From the cell containing the given text, extract its center point as (x, y) coordinate. 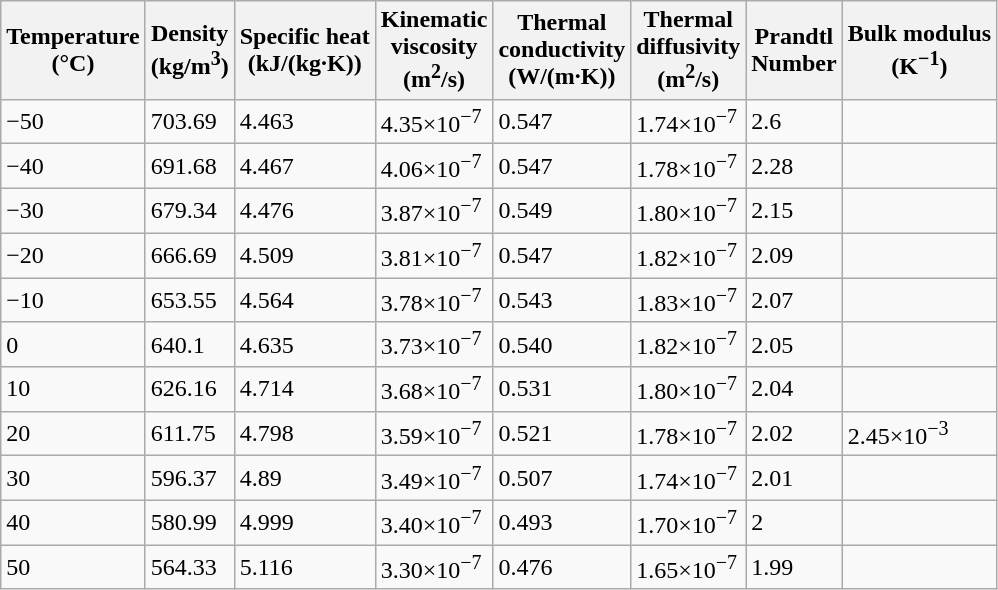
50 (73, 568)
4.06×10−7 (434, 166)
611.75 (190, 434)
0.493 (562, 522)
0.521 (562, 434)
Thermalconductivity(W/(m·K)) (562, 50)
Kinematicviscosity(m2/s) (434, 50)
564.33 (190, 568)
580.99 (190, 522)
40 (73, 522)
2 (794, 522)
3.78×10−7 (434, 300)
10 (73, 390)
4.463 (304, 122)
3.49×10−7 (434, 478)
Bulk modulus(K−1) (919, 50)
30 (73, 478)
5.116 (304, 568)
−20 (73, 256)
2.45×10−3 (919, 434)
4.714 (304, 390)
2.01 (794, 478)
1.65×10−7 (688, 568)
640.1 (190, 344)
4.476 (304, 210)
703.69 (190, 122)
4.999 (304, 522)
679.34 (190, 210)
−10 (73, 300)
2.05 (794, 344)
−30 (73, 210)
−40 (73, 166)
626.16 (190, 390)
596.37 (190, 478)
3.73×10−7 (434, 344)
0.549 (562, 210)
2.09 (794, 256)
4.564 (304, 300)
2.02 (794, 434)
0.476 (562, 568)
0.531 (562, 390)
0.507 (562, 478)
1.70×10−7 (688, 522)
Temperature(°C) (73, 50)
4.35×10−7 (434, 122)
4.635 (304, 344)
3.68×10−7 (434, 390)
3.87×10−7 (434, 210)
20 (73, 434)
1.99 (794, 568)
1.83×10−7 (688, 300)
0.540 (562, 344)
666.69 (190, 256)
0.543 (562, 300)
4.509 (304, 256)
4.89 (304, 478)
653.55 (190, 300)
691.68 (190, 166)
2.07 (794, 300)
Density(kg/m3) (190, 50)
4.798 (304, 434)
3.30×10−7 (434, 568)
2.04 (794, 390)
2.28 (794, 166)
2.15 (794, 210)
Specific heat(kJ/(kg·K)) (304, 50)
2.6 (794, 122)
3.81×10−7 (434, 256)
0 (73, 344)
PrandtlNumber (794, 50)
−50 (73, 122)
3.59×10−7 (434, 434)
3.40×10−7 (434, 522)
Thermaldiffusivity(m2/s) (688, 50)
4.467 (304, 166)
